Locate the cell with the specified text and output its (X, Y) center coordinate. 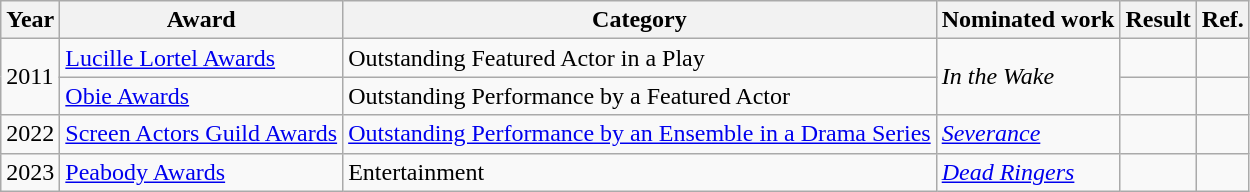
Category (640, 20)
Result (1158, 20)
Screen Actors Guild Awards (202, 134)
Dead Ringers (1028, 172)
Ref. (1222, 20)
Year (30, 20)
Outstanding Featured Actor in a Play (640, 58)
Outstanding Performance by a Featured Actor (640, 96)
Entertainment (640, 172)
Outstanding Performance by an Ensemble in a Drama Series (640, 134)
Lucille Lortel Awards (202, 58)
In the Wake (1028, 77)
Severance (1028, 134)
2011 (30, 77)
Award (202, 20)
2022 (30, 134)
Obie Awards (202, 96)
Nominated work (1028, 20)
2023 (30, 172)
Peabody Awards (202, 172)
